Detect which cell encompasses the target text, then output its [X, Y] center coordinate. 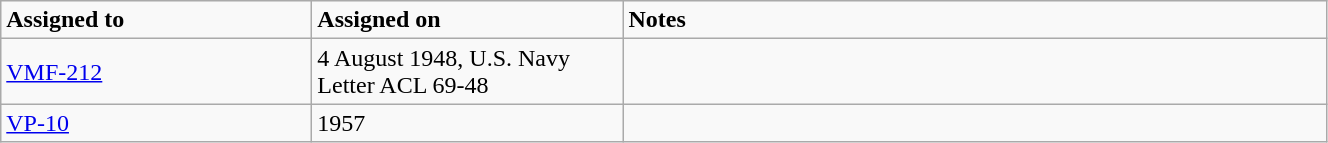
Notes [975, 20]
VMF-212 [156, 72]
1957 [468, 123]
Assigned to [156, 20]
VP-10 [156, 123]
Assigned on [468, 20]
4 August 1948, U.S. Navy Letter ACL 69-48 [468, 72]
